Pinpoint the cell where the given text exists, returning its [x, y] midpoint coordinate. 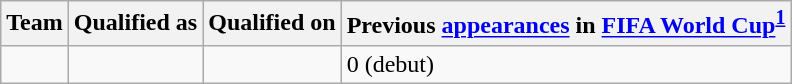
Previous appearances in FIFA World Cup1 [566, 24]
Qualified as [135, 24]
Team [35, 24]
Qualified on [272, 24]
0 (debut) [566, 64]
